Find where the given text appears and provide that cell's center as (X, Y) coordinate. 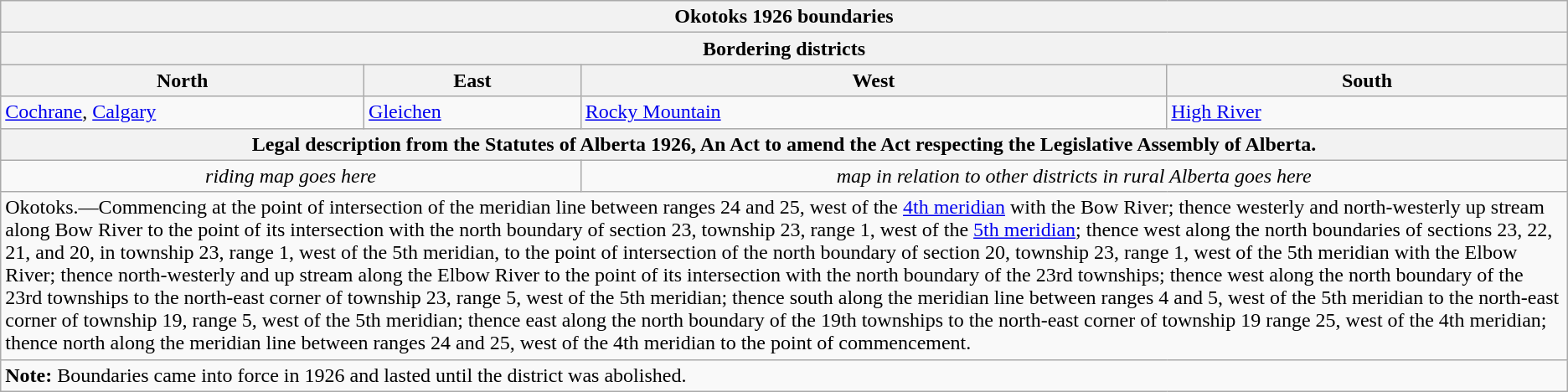
South (1367, 80)
Okotoks 1926 boundaries (784, 17)
Rocky Mountain (874, 112)
High River (1367, 112)
East (472, 80)
map in relation to other districts in rural Alberta goes here (1074, 176)
Bordering districts (784, 49)
West (874, 80)
Note: Boundaries came into force in 1926 and lasted until the district was abolished. (784, 375)
riding map goes here (291, 176)
North (183, 80)
Cochrane, Calgary (183, 112)
Gleichen (472, 112)
Legal description from the Statutes of Alberta 1926, An Act to amend the Act respecting the Legislative Assembly of Alberta. (784, 144)
